Determine the [x, y] coordinate at the center of the cell enclosing the given text.  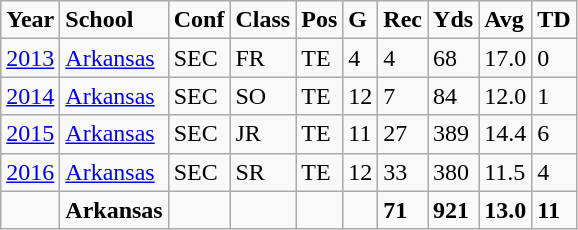
7 [403, 96]
FR [263, 58]
TD [554, 20]
33 [403, 172]
School [114, 20]
380 [454, 172]
0 [554, 58]
2013 [30, 58]
14.4 [506, 134]
6 [554, 134]
Conf [199, 20]
Year [30, 20]
SR [263, 172]
Rec [403, 20]
Yds [454, 20]
G [360, 20]
11.5 [506, 172]
84 [454, 96]
27 [403, 134]
1 [554, 96]
71 [403, 210]
2016 [30, 172]
17.0 [506, 58]
389 [454, 134]
Class [263, 20]
2015 [30, 134]
2014 [30, 96]
SO [263, 96]
68 [454, 58]
921 [454, 210]
12.0 [506, 96]
Avg [506, 20]
13.0 [506, 210]
Pos [320, 20]
JR [263, 134]
